Search for the cell housing the specified text and yield its [X, Y] center coordinate. 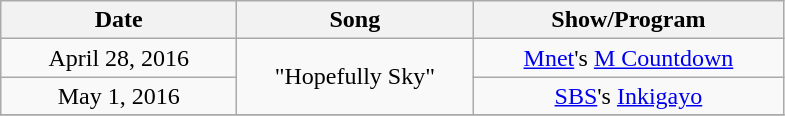
April 28, 2016 [119, 58]
Date [119, 20]
May 1, 2016 [119, 96]
"Hopefully Sky" [355, 77]
Song [355, 20]
SBS's Inkigayo [628, 96]
Show/Program [628, 20]
Mnet's M Countdown [628, 58]
